For the text-containing cell, return its midpoint in [x, y] coordinate format. 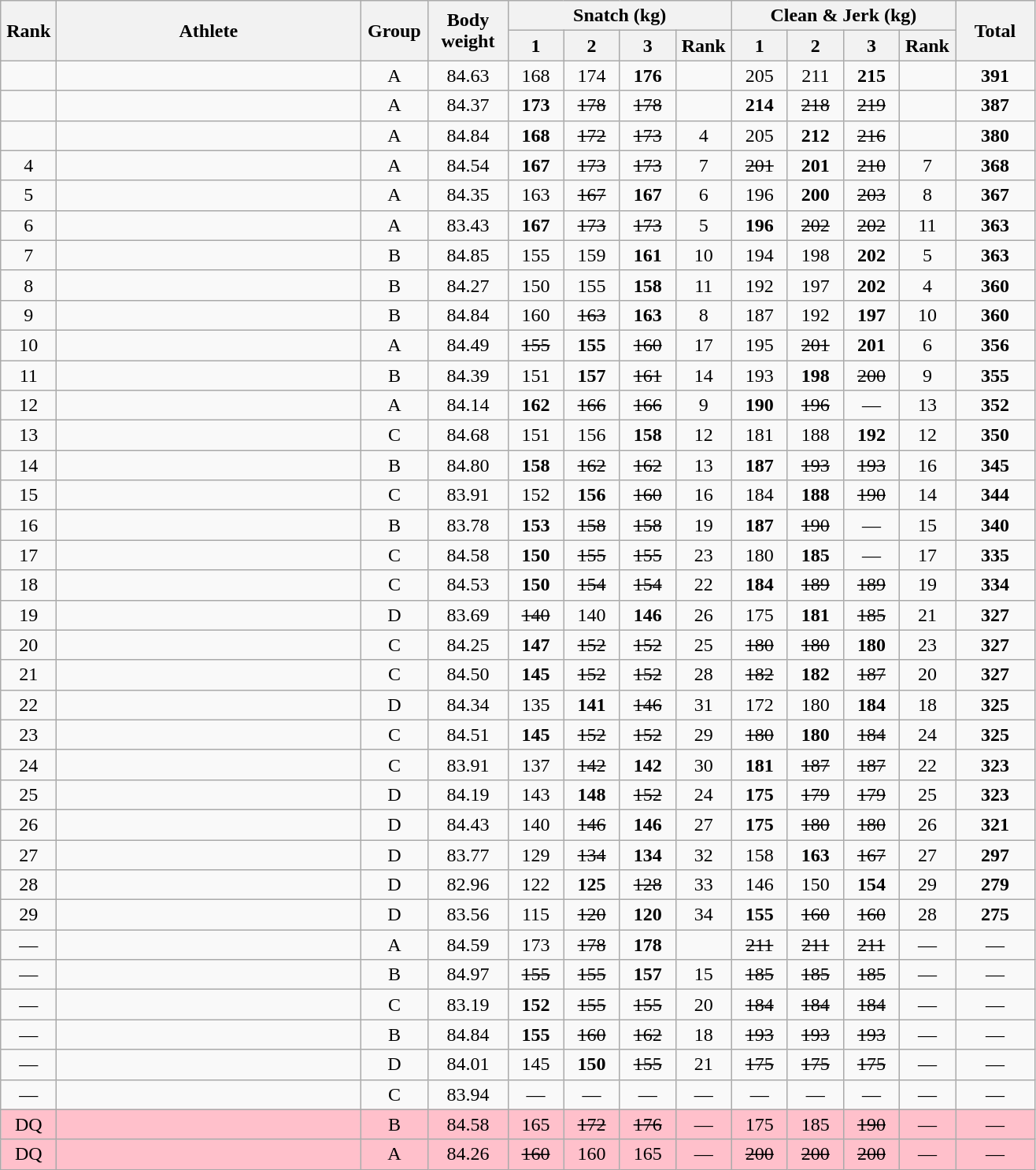
391 [995, 76]
387 [995, 106]
82.96 [468, 885]
216 [871, 135]
128 [647, 885]
84.01 [468, 1064]
84.53 [468, 585]
345 [995, 465]
83.69 [468, 615]
115 [535, 915]
350 [995, 435]
84.59 [468, 945]
83.94 [468, 1094]
Clean & Jerk (kg) [843, 16]
84.50 [468, 675]
84.19 [468, 794]
143 [535, 794]
335 [995, 555]
84.85 [468, 255]
84.54 [468, 165]
174 [592, 76]
83.19 [468, 1005]
334 [995, 585]
356 [995, 345]
367 [995, 195]
215 [871, 76]
141 [592, 705]
194 [759, 255]
135 [535, 705]
84.14 [468, 405]
84.27 [468, 285]
84.80 [468, 465]
31 [704, 705]
279 [995, 885]
148 [592, 794]
84.51 [468, 735]
84.49 [468, 345]
83.56 [468, 915]
Group [394, 31]
83.78 [468, 525]
83.43 [468, 225]
84.34 [468, 705]
84.37 [468, 106]
33 [704, 885]
30 [704, 765]
84.25 [468, 645]
84.35 [468, 195]
122 [535, 885]
321 [995, 824]
Body weight [468, 31]
212 [816, 135]
84.68 [468, 435]
210 [871, 165]
32 [704, 854]
195 [759, 345]
84.63 [468, 76]
84.43 [468, 824]
344 [995, 495]
218 [816, 106]
219 [871, 106]
153 [535, 525]
125 [592, 885]
340 [995, 525]
214 [759, 106]
159 [592, 255]
368 [995, 165]
84.39 [468, 376]
297 [995, 854]
84.97 [468, 975]
84.26 [468, 1154]
352 [995, 405]
147 [535, 645]
137 [535, 765]
129 [535, 854]
Snatch (kg) [620, 16]
380 [995, 135]
355 [995, 376]
34 [704, 915]
203 [871, 195]
275 [995, 915]
Athlete [209, 31]
Total [995, 31]
83.77 [468, 854]
